For the text-containing cell, return its midpoint in [x, y] coordinate format. 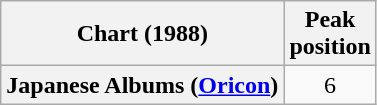
Chart (1988) [142, 34]
Peak position [330, 34]
6 [330, 85]
Japanese Albums (Oricon) [142, 85]
